Pinpoint the cell where the given text exists, returning its [X, Y] midpoint coordinate. 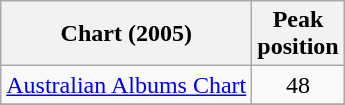
Australian Albums Chart [126, 85]
Chart (2005) [126, 34]
Peakposition [298, 34]
48 [298, 85]
